Return the [x, y] coordinate for the center point of the cell that contains the specified text.  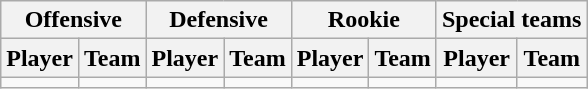
Offensive [74, 20]
Rookie [364, 20]
Special teams [511, 20]
Defensive [218, 20]
